From the cell containing the given text, extract its center point as [X, Y] coordinate. 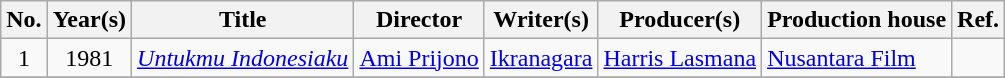
Producer(s) [680, 20]
Title [243, 20]
Director [419, 20]
Untukmu Indonesiaku [243, 58]
Ref. [978, 20]
1 [24, 58]
Year(s) [89, 20]
Writer(s) [541, 20]
Ikranagara [541, 58]
No. [24, 20]
Production house [857, 20]
Ami Prijono [419, 58]
Harris Lasmana [680, 58]
1981 [89, 58]
Nusantara Film [857, 58]
